Pinpoint the cell where the given text exists, returning its (X, Y) midpoint coordinate. 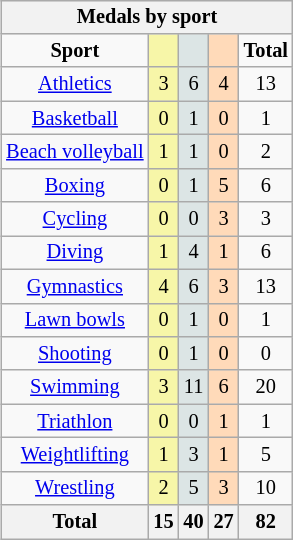
11 (194, 387)
Weightlifting (74, 455)
Swimming (74, 387)
40 (194, 522)
Medals by sport (147, 17)
20 (266, 387)
82 (266, 522)
Athletics (74, 84)
27 (224, 522)
Cycling (74, 219)
Gymnastics (74, 286)
Sport (74, 51)
Shooting (74, 354)
10 (266, 488)
Beach volleyball (74, 152)
Triathlon (74, 421)
Boxing (74, 185)
Lawn bowls (74, 320)
Basketball (74, 118)
15 (163, 522)
Wrestling (74, 488)
Diving (74, 253)
